Return (X, Y) of the center of cell containing provided text 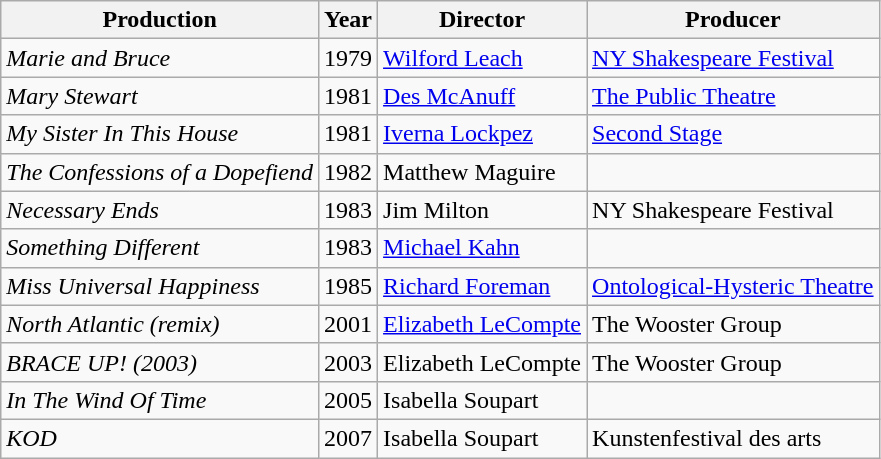
Kunstenfestival des arts (734, 438)
Jim Milton (482, 210)
Producer (734, 20)
Michael Kahn (482, 248)
Matthew Maguire (482, 172)
Des McAnuff (482, 96)
2001 (348, 324)
Marie and Bruce (160, 58)
Director (482, 20)
The Public Theatre (734, 96)
Richard Foreman (482, 286)
1982 (348, 172)
Miss Universal Happiness (160, 286)
Something Different (160, 248)
In The Wind Of Time (160, 400)
Necessary Ends (160, 210)
KOD (160, 438)
Wilford Leach (482, 58)
Ontological-Hysteric Theatre (734, 286)
My Sister In This House (160, 134)
Second Stage (734, 134)
1985 (348, 286)
Production (160, 20)
2005 (348, 400)
The Confessions of a Dopefiend (160, 172)
Iverna Lockpez (482, 134)
2003 (348, 362)
2007 (348, 438)
Year (348, 20)
BRACE UP! (2003) (160, 362)
North Atlantic (remix) (160, 324)
Mary Stewart (160, 96)
1979 (348, 58)
